Search for the cell housing the specified text and yield its (x, y) center coordinate. 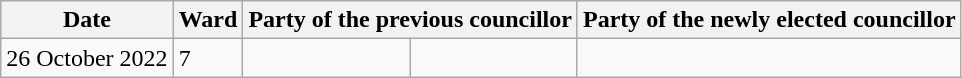
Date (87, 20)
Party of the previous councillor (410, 20)
Ward (208, 20)
7 (208, 58)
26 October 2022 (87, 58)
Party of the newly elected councillor (769, 20)
